Locate the cell with the specified text and output its [x, y] center coordinate. 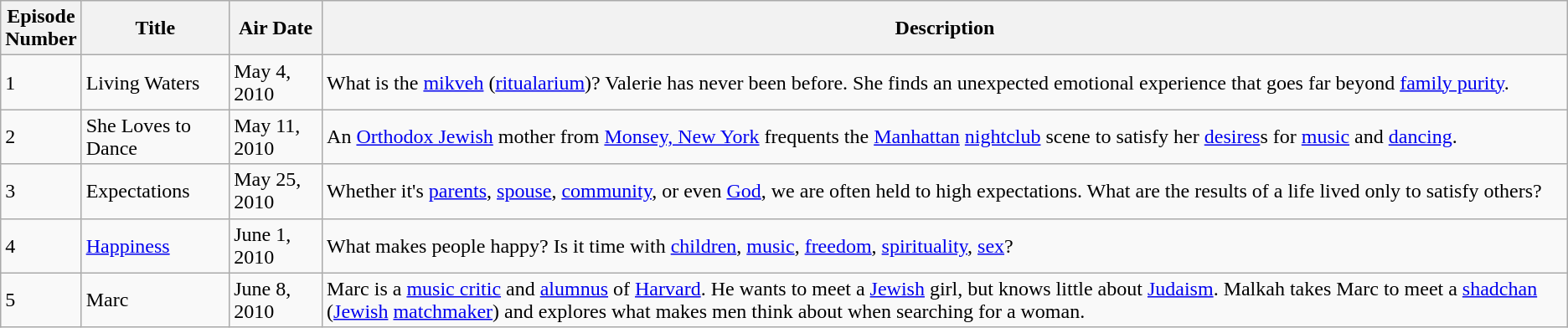
Expectations [155, 191]
5 [41, 300]
1 [41, 82]
Title [155, 28]
Description [945, 28]
May 25, 2010 [276, 191]
What is the mikveh (ritualarium)? Valerie has never been before. She finds an unexpected emotional experience that goes far beyond family purity. [945, 82]
What makes people happy? Is it time with children, music, freedom, spirituality, sex? [945, 246]
EpisodeNumber [41, 28]
Marc [155, 300]
June 1, 2010 [276, 246]
An Orthodox Jewish mother from Monsey, New York frequents the Manhattan nightclub scene to satisfy her desiress for music and dancing. [945, 137]
3 [41, 191]
Air Date [276, 28]
June 8, 2010 [276, 300]
May 4, 2010 [276, 82]
May 11, 2010 [276, 137]
She Loves to Dance [155, 137]
2 [41, 137]
Happiness [155, 246]
Living Waters [155, 82]
4 [41, 246]
